Output the [x, y] coordinate of the center of the cell containing the given text.  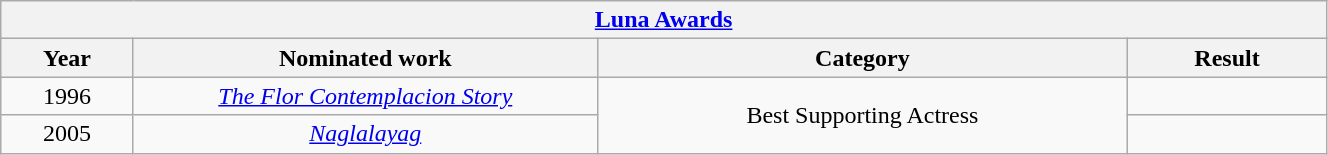
Nominated work [365, 58]
Best Supporting Actress [862, 115]
1996 [68, 96]
Category [862, 58]
2005 [68, 134]
Result [1228, 58]
Year [68, 58]
Luna Awards [664, 20]
Naglalayag [365, 134]
The Flor Contemplacion Story [365, 96]
